Output the (X, Y) coordinate of the center of the cell containing the given text.  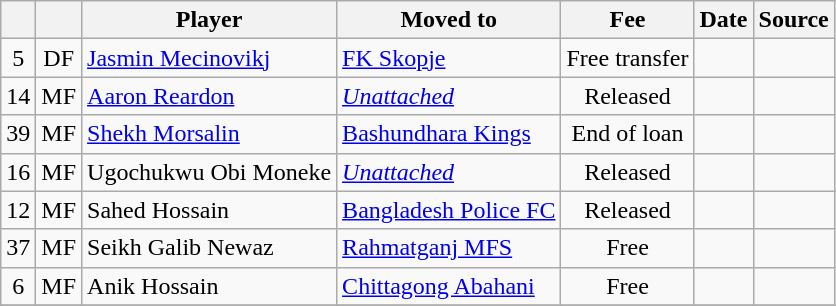
Aaron Reardon (210, 96)
5 (18, 58)
Sahed Hossain (210, 210)
Ugochukwu Obi Moneke (210, 172)
Seikh Galib Newaz (210, 248)
Bashundhara Kings (449, 134)
37 (18, 248)
16 (18, 172)
End of loan (628, 134)
Anik Hossain (210, 286)
DF (59, 58)
39 (18, 134)
Player (210, 20)
Shekh Morsalin (210, 134)
6 (18, 286)
Moved to (449, 20)
Chittagong Abahani (449, 286)
Rahmatganj MFS (449, 248)
FK Skopje (449, 58)
Bangladesh Police FC (449, 210)
Fee (628, 20)
Date (724, 20)
Source (794, 20)
14 (18, 96)
Jasmin Mecinovikj (210, 58)
12 (18, 210)
Free transfer (628, 58)
